Scan for the cell matching the given text and deliver its [X, Y] coordinate at center. 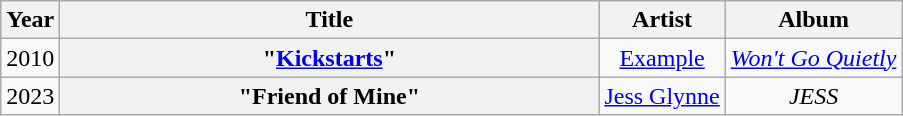
Album [814, 20]
Jess Glynne [662, 96]
Year [30, 20]
Title [330, 20]
"Friend of Mine" [330, 96]
"Kickstarts" [330, 58]
2023 [30, 96]
2010 [30, 58]
Artist [662, 20]
Example [662, 58]
Won't Go Quietly [814, 58]
JESS [814, 96]
